Extract the [x, y] coordinate from the center of the cell holding the provided text.  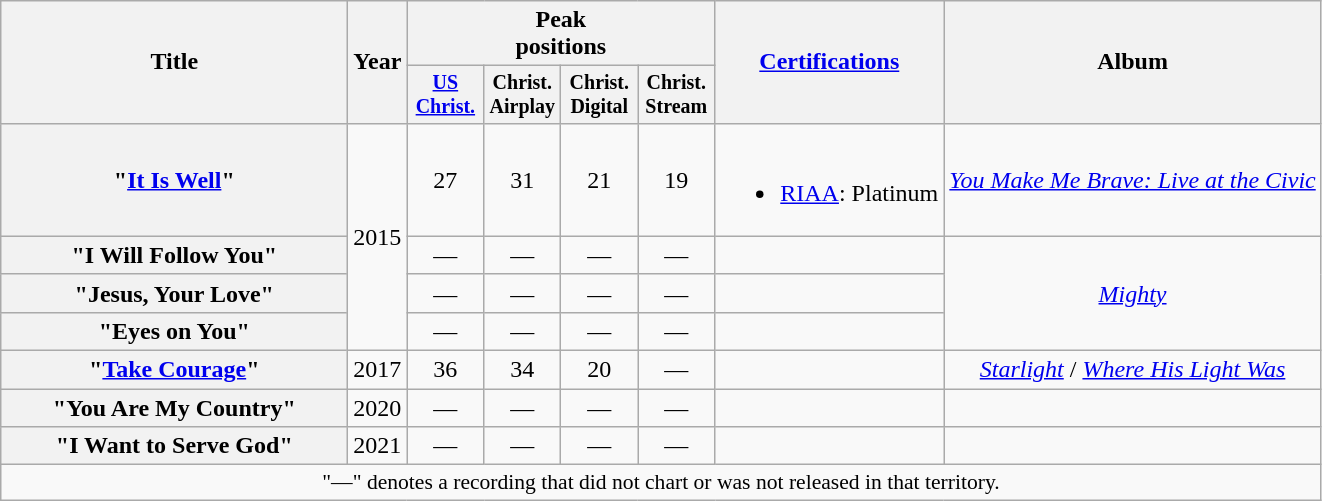
Title [174, 62]
"It Is Well" [174, 180]
Mighty [1132, 293]
Certifications [830, 62]
"Take Courage" [174, 370]
Year [378, 62]
27 [446, 180]
"I Want to Serve God" [174, 446]
"—" denotes a recording that did not chart or was not released in that territory. [661, 483]
"You Are My Country" [174, 408]
19 [676, 180]
"Eyes on You" [174, 331]
2017 [378, 370]
RIAA: Platinum [830, 180]
Christ. Digital [600, 94]
You Make Me Brave: Live at the Civic [1132, 180]
2015 [378, 236]
2020 [378, 408]
21 [600, 180]
Peakpositions [561, 34]
Album [1132, 62]
20 [600, 370]
34 [522, 370]
2021 [378, 446]
36 [446, 370]
"Jesus, Your Love" [174, 293]
"I Will Follow You" [174, 255]
US Christ. [446, 94]
31 [522, 180]
Christ. Airplay [522, 94]
Starlight / Where His Light Was [1132, 370]
Christ. Stream [676, 94]
